Return the [x, y] coordinate for the center point of the cell that contains the specified text.  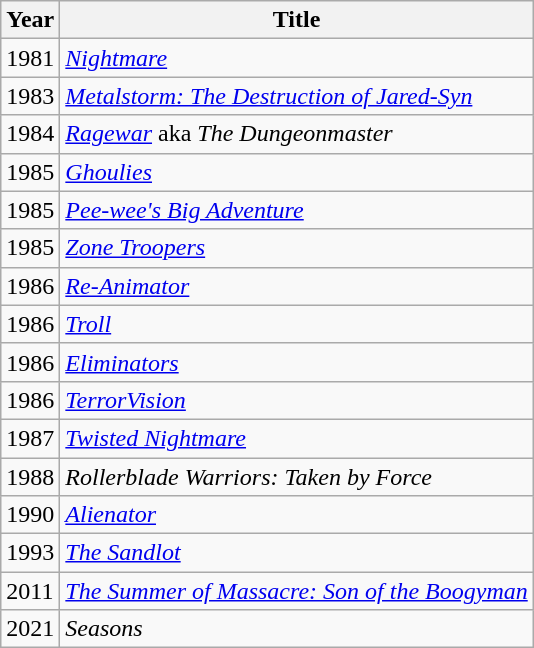
Title [296, 20]
Nightmare [296, 58]
Re-Animator [296, 286]
1983 [30, 96]
Zone Troopers [296, 248]
The Summer of Massacre: Son of the Boogyman [296, 591]
1981 [30, 58]
1990 [30, 515]
Troll [296, 324]
Metalstorm: The Destruction of Jared-Syn [296, 96]
2011 [30, 591]
Rollerblade Warriors: Taken by Force [296, 477]
Twisted Nightmare [296, 438]
Ghoulies [296, 172]
Pee-wee's Big Adventure [296, 210]
The Sandlot [296, 553]
TerrorVision [296, 400]
1993 [30, 553]
1984 [30, 134]
Year [30, 20]
Alienator [296, 515]
2021 [30, 629]
1988 [30, 477]
Seasons [296, 629]
Ragewar aka The Dungeonmaster [296, 134]
1987 [30, 438]
Eliminators [296, 362]
